Determine the (x, y) coordinate at the center of the cell enclosing the given text.  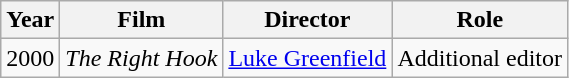
Year (30, 20)
Director (308, 20)
Luke Greenfield (308, 58)
Film (142, 20)
The Right Hook (142, 58)
Additional editor (480, 58)
2000 (30, 58)
Role (480, 20)
